Identify which cell holds the provided text, then report its [x, y] central coordinate. 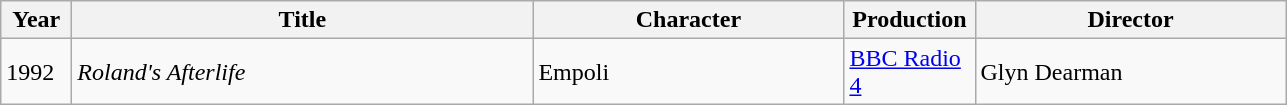
Character [688, 20]
Year [36, 20]
Empoli [688, 72]
BBC Radio 4 [910, 72]
1992 [36, 72]
Roland's Afterlife [302, 72]
Glyn Dearman [1130, 72]
Director [1130, 20]
Production [910, 20]
Title [302, 20]
